Scan for the cell matching the given text and deliver its (x, y) coordinate at center. 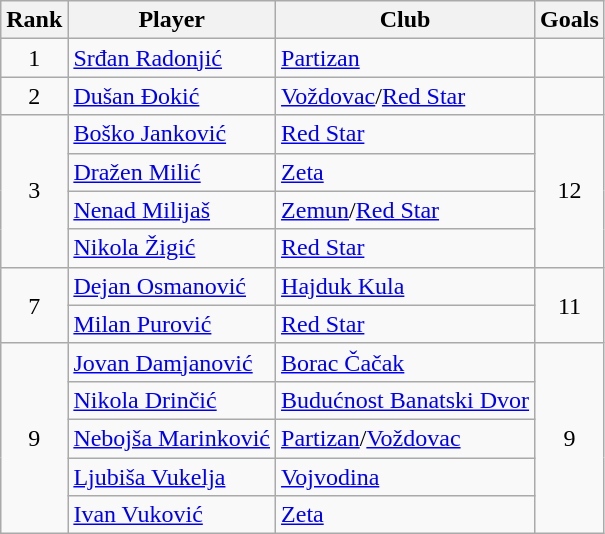
Player (172, 20)
Rank (34, 20)
Ivan Vuković (172, 515)
Srđan Radonjić (172, 58)
Goals (570, 20)
Budućnost Banatski Dvor (406, 400)
Nikola Drinčić (172, 400)
1 (34, 58)
Dušan Đokić (172, 96)
Club (406, 20)
Nikola Žigić (172, 248)
Dejan Osmanović (172, 286)
Partizan/Voždovac (406, 438)
2 (34, 96)
3 (34, 191)
Voždovac/Red Star (406, 96)
12 (570, 191)
Nenad Milijaš (172, 210)
Ljubiša Vukelja (172, 477)
11 (570, 305)
Dražen Milić (172, 172)
Partizan (406, 58)
Zemun/Red Star (406, 210)
Vojvodina (406, 477)
Borac Čačak (406, 362)
Milan Purović (172, 324)
Nebojša Marinković (172, 438)
Jovan Damjanović (172, 362)
Hajduk Kula (406, 286)
7 (34, 305)
Boško Janković (172, 134)
